Capture the cell that displays the provided text and extract its [x, y] central coordinate. 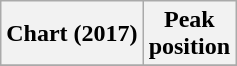
Chart (2017) [72, 34]
Peakposition [189, 34]
